Output the [X, Y] coordinate of the center of the cell containing the given text.  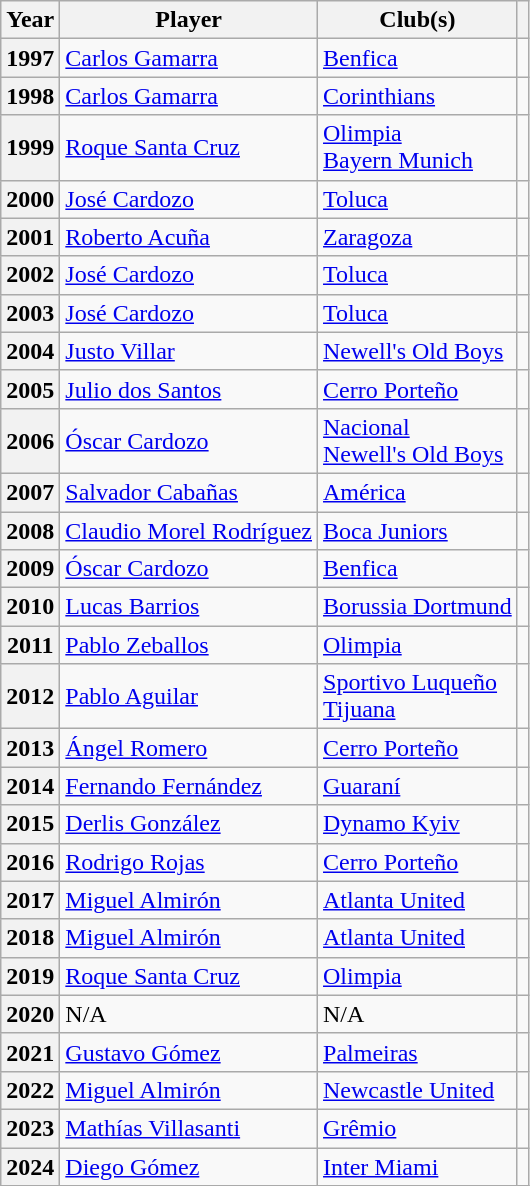
Newell's Old Boys [418, 351]
2021 [30, 1052]
2016 [30, 862]
Inter Miami [418, 1167]
2020 [30, 1014]
2014 [30, 786]
Julio dos Santos [189, 389]
Justo Villar [189, 351]
1999 [30, 148]
2017 [30, 900]
Claudio Morel Rodríguez [189, 531]
2012 [30, 696]
2023 [30, 1128]
Newcastle United [418, 1090]
2011 [30, 645]
1998 [30, 96]
2000 [30, 199]
Fernando Fernández [189, 786]
1997 [30, 58]
Corinthians [418, 96]
América [418, 492]
Pablo Aguilar [189, 696]
Sportivo Luqueño Tijuana [418, 696]
Boca Juniors [418, 531]
2002 [30, 275]
Olimpia Bayern Munich [418, 148]
Ángel Romero [189, 748]
2015 [30, 824]
Club(s) [418, 20]
2001 [30, 237]
Nacional Newell's Old Boys [418, 440]
Borussia Dortmund [418, 607]
Diego Gómez [189, 1167]
Year [30, 20]
Palmeiras [418, 1052]
2004 [30, 351]
Guaraní [418, 786]
2005 [30, 389]
2008 [30, 531]
Salvador Cabañas [189, 492]
Dynamo Kyiv [418, 824]
2018 [30, 938]
2022 [30, 1090]
Derlis González [189, 824]
Mathías Villasanti [189, 1128]
2009 [30, 569]
2010 [30, 607]
2003 [30, 313]
Player [189, 20]
Roberto Acuña [189, 237]
Lucas Barrios [189, 607]
Rodrigo Rojas [189, 862]
Zaragoza [418, 237]
2024 [30, 1167]
2006 [30, 440]
2019 [30, 976]
2013 [30, 748]
2007 [30, 492]
Grêmio [418, 1128]
Gustavo Gómez [189, 1052]
Pablo Zeballos [189, 645]
